Extract the (x, y) coordinate from the center of the cell holding the provided text.  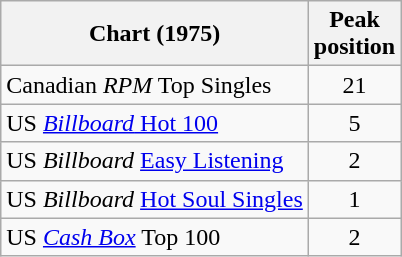
Peakposition (354, 34)
Canadian RPM Top Singles (155, 85)
US Billboard Hot Soul Singles (155, 199)
1 (354, 199)
US Cash Box Top 100 (155, 237)
US Billboard Hot 100 (155, 123)
5 (354, 123)
Chart (1975) (155, 34)
US Billboard Easy Listening (155, 161)
21 (354, 85)
